From the cell containing the given text, extract its center point as [x, y] coordinate. 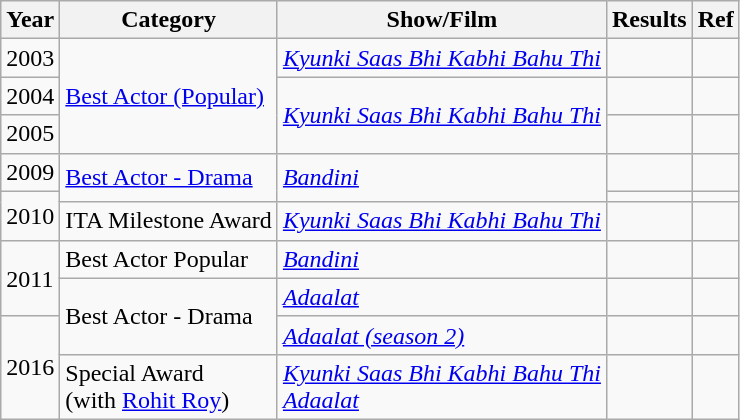
2004 [30, 96]
Year [30, 20]
Best Actor Popular [169, 259]
2009 [30, 172]
Show/Film [442, 20]
2003 [30, 58]
Category [169, 20]
2011 [30, 278]
Adaalat [442, 297]
Ref [716, 20]
Results [649, 20]
2010 [30, 216]
2005 [30, 134]
Best Actor (Popular) [169, 96]
Adaalat (season 2) [442, 335]
2016 [30, 368]
Kyunki Saas Bhi Kabhi Bahu Thi Adaalat [442, 386]
ITA Milestone Award [169, 221]
Special Award(with Rohit Roy) [169, 386]
